Determine the (x, y) coordinate at the center of the cell enclosing the given text.  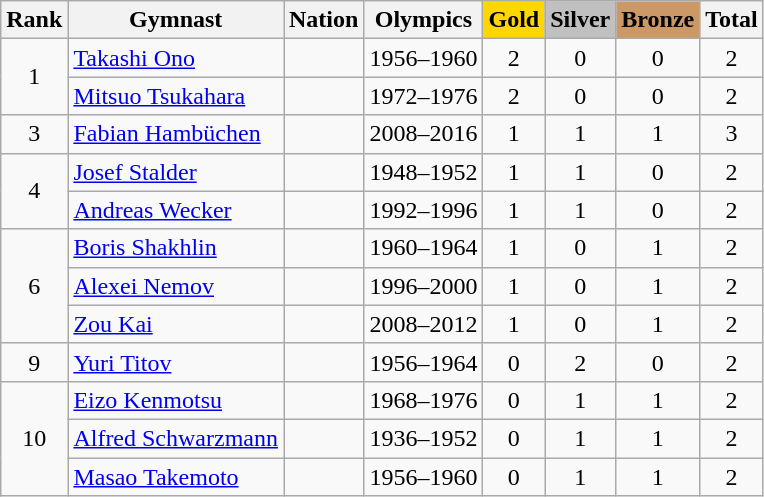
9 (34, 362)
10 (34, 438)
6 (34, 286)
Zou Kai (176, 324)
2008–2016 (424, 134)
Boris Shakhlin (176, 248)
Masao Takemoto (176, 477)
Andreas Wecker (176, 210)
Bronze (658, 20)
1996–2000 (424, 286)
Takashi Ono (176, 58)
Yuri Titov (176, 362)
Alexei Nemov (176, 286)
Gymnast (176, 20)
Eizo Kenmotsu (176, 400)
2008–2012 (424, 324)
Total (732, 20)
Nation (324, 20)
Silver (580, 20)
Alfred Schwarzmann (176, 438)
1948–1952 (424, 172)
Olympics (424, 20)
Josef Stalder (176, 172)
Rank (34, 20)
Gold (514, 20)
Mitsuo Tsukahara (176, 96)
Fabian Hambüchen (176, 134)
1960–1964 (424, 248)
1992–1996 (424, 210)
1936–1952 (424, 438)
1968–1976 (424, 400)
4 (34, 191)
1956–1964 (424, 362)
1972–1976 (424, 96)
